Return the (x, y) coordinate for the center point of the cell that contains the specified text.  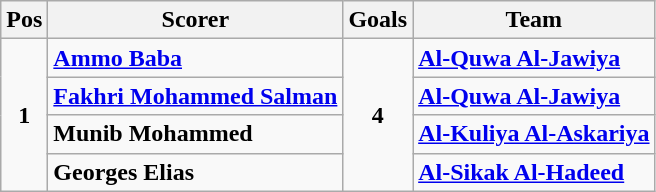
1 (24, 115)
4 (378, 115)
Georges Elias (196, 172)
Fakhri Mohammed Salman (196, 96)
Team (534, 20)
Ammo Baba (196, 58)
Al-Sikak Al-Hadeed (534, 172)
Scorer (196, 20)
Goals (378, 20)
Pos (24, 20)
Munib Mohammed (196, 134)
Al-Kuliya Al-Askariya (534, 134)
